Capture the cell that displays the provided text and extract its (X, Y) central coordinate. 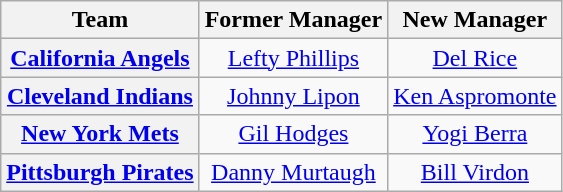
Danny Murtaugh (294, 172)
Lefty Phillips (294, 58)
California Angels (100, 58)
Team (100, 20)
Cleveland Indians (100, 96)
New York Mets (100, 134)
Former Manager (294, 20)
Johnny Lipon (294, 96)
Yogi Berra (475, 134)
Bill Virdon (475, 172)
New Manager (475, 20)
Gil Hodges (294, 134)
Ken Aspromonte (475, 96)
Pittsburgh Pirates (100, 172)
Del Rice (475, 58)
